Search for the cell housing the specified text and yield its (x, y) center coordinate. 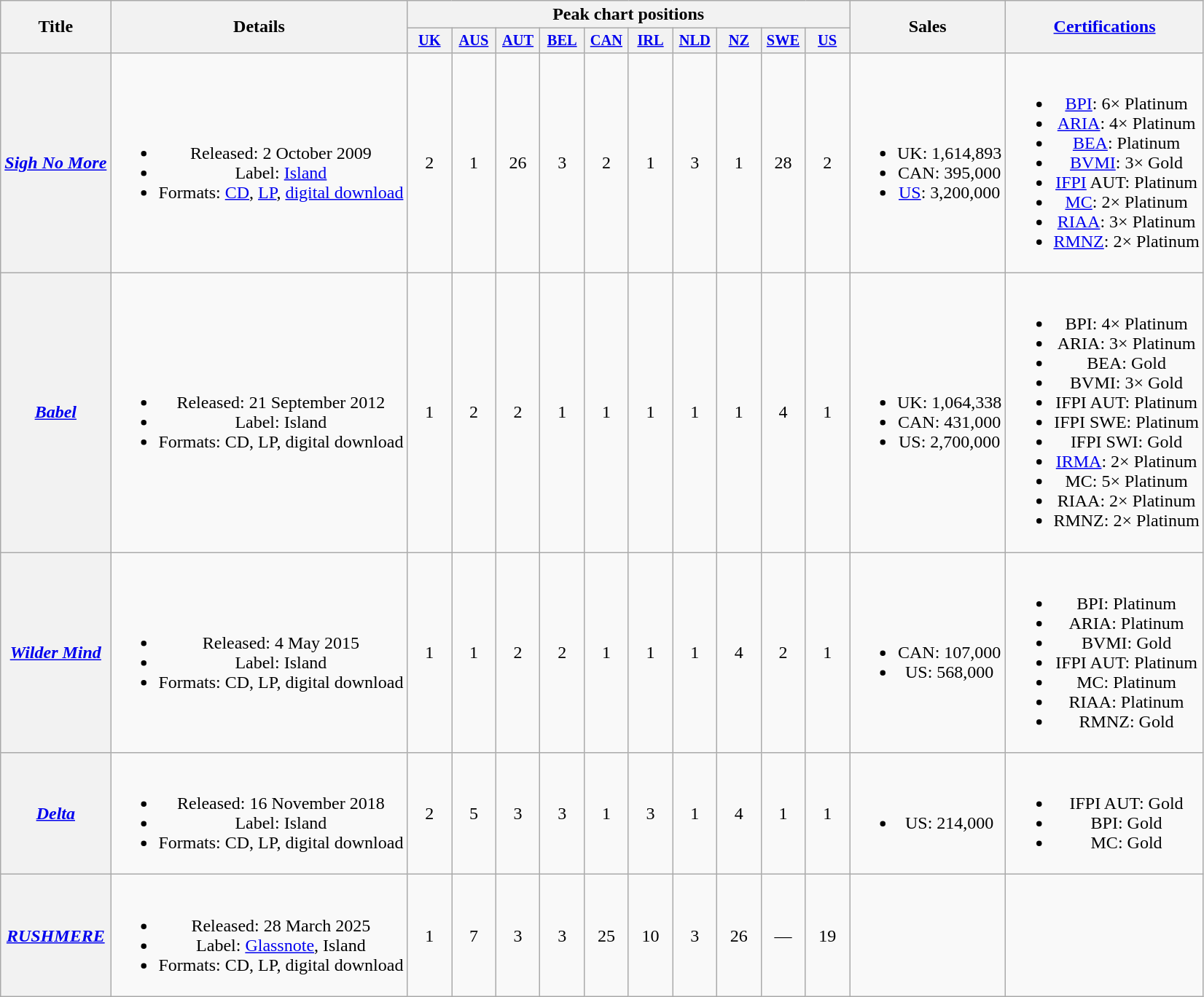
7 (474, 936)
AUS (474, 41)
BEL (563, 41)
UK: 1,614,893CAN: 395,000US: 3,200,000 (928, 163)
Sigh No More (55, 163)
Certifications (1105, 27)
Details (259, 27)
Wilder Mind (55, 653)
SWE (783, 41)
BPI: PlatinumARIA: PlatinumBVMI: GoldIFPI AUT: PlatinumMC: PlatinumRIAA: PlatinumRMNZ: Gold (1105, 653)
25 (606, 936)
UK (430, 41)
Title (55, 27)
US (828, 41)
— (783, 936)
10 (650, 936)
Released: 28 March 2025Label: Glassnote, IslandFormats: CD, LP, digital download (259, 936)
NLD (695, 41)
Released: 2 October 2009Label: IslandFormats: CD, LP, digital download (259, 163)
Released: 4 May 2015Label: IslandFormats: CD, LP, digital download (259, 653)
IFPI AUT: GoldBPI: GoldMC: Gold (1105, 813)
CAN (606, 41)
US: 214,000 (928, 813)
RUSHMERE (55, 936)
Sales (928, 27)
CAN: 107,000US: 568,000 (928, 653)
AUT (517, 41)
Delta (55, 813)
Released: 21 September 2012Label: IslandFormats: CD, LP, digital download (259, 413)
28 (783, 163)
5 (474, 813)
BPI: 6× PlatinumARIA: 4× PlatinumBEA: PlatinumBVMI: 3× GoldIFPI AUT: PlatinumMC: 2× PlatinumRIAA: 3× PlatinumRMNZ: 2× Platinum (1105, 163)
Peak chart positions (628, 15)
IRL (650, 41)
UK: 1,064,338CAN: 431,000US: 2,700,000 (928, 413)
NZ (739, 41)
Released: 16 November 2018Label: IslandFormats: CD, LP, digital download (259, 813)
Babel (55, 413)
19 (828, 936)
